Provide the (X, Y) coordinate of the cell's center where the given text is located.  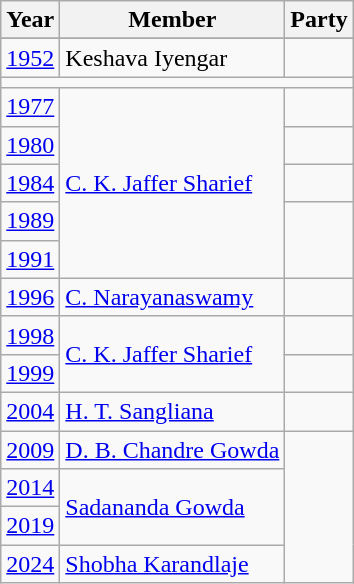
1999 (30, 373)
Year (30, 20)
C. Narayanaswamy (172, 297)
1952 (30, 58)
1977 (30, 107)
H. T. Sangliana (172, 411)
D. B. Chandre Gowda (172, 449)
2009 (30, 449)
2019 (30, 526)
2024 (30, 564)
Member (172, 20)
Party (319, 20)
1996 (30, 297)
Shobha Karandlaje (172, 564)
Sadananda Gowda (172, 507)
Keshava Iyengar (172, 58)
2004 (30, 411)
1984 (30, 183)
1980 (30, 145)
1991 (30, 259)
1989 (30, 221)
2014 (30, 488)
1998 (30, 335)
